Provide the (X, Y) coordinate of the cell's center where the given text is located.  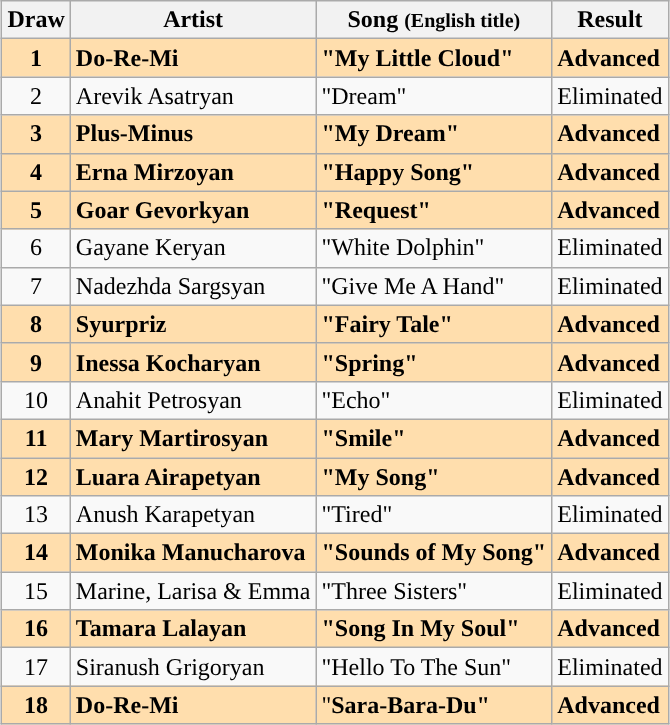
2 (36, 96)
Plus-Minus (193, 134)
Marine, Larisa & Emma (193, 591)
"Spring" (434, 362)
15 (36, 591)
"Sounds of My Song" (434, 553)
Artist (193, 20)
Anush Karapetyan (193, 515)
"Happy Song" (434, 172)
"Request" (434, 210)
18 (36, 705)
12 (36, 477)
"White Dolphin" (434, 248)
Inessa Kocharyan (193, 362)
Siranush Grigoryan (193, 667)
"My Little Cloud" (434, 58)
"Give Me A Hand" (434, 286)
"Dream" (434, 96)
Monika Manucharova (193, 553)
1 (36, 58)
Nadezhda Sargsyan (193, 286)
Mary Martirosyan (193, 438)
14 (36, 553)
Song (English title) (434, 20)
8 (36, 324)
Draw (36, 20)
5 (36, 210)
3 (36, 134)
"Fairy Tale" (434, 324)
Gayane Keryan (193, 248)
"My Dream" (434, 134)
Erna Mirzoyan (193, 172)
Anahit Petrosyan (193, 400)
9 (36, 362)
Goar Gevorkyan (193, 210)
16 (36, 629)
Result (610, 20)
7 (36, 286)
Luara Airapetyan (193, 477)
6 (36, 248)
Tamara Lalayan (193, 629)
"My Song" (434, 477)
10 (36, 400)
"Song In My Soul" (434, 629)
Syurpriz (193, 324)
4 (36, 172)
"Hello To The Sun" (434, 667)
"Tired" (434, 515)
"Sara-Bara-Du" (434, 705)
13 (36, 515)
"Three Sisters" (434, 591)
"Smile" (434, 438)
"Echo" (434, 400)
17 (36, 667)
11 (36, 438)
Arevik Asatryan (193, 96)
